Return the [x, y] coordinate for the center point of the cell that contains the specified text.  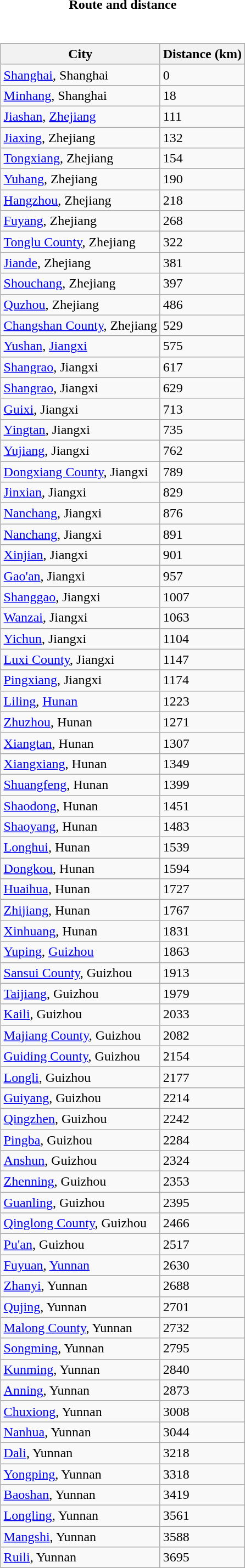
Longli, Guizhou [80, 1077]
575 [202, 346]
Dongkou, Hunan [80, 868]
1063 [202, 618]
1483 [202, 827]
397 [202, 284]
Xinjian, Jiangxi [80, 555]
Xiangxiang, Hunan [80, 764]
2840 [202, 1369]
2214 [202, 1098]
2701 [202, 1307]
Pingxiang, Jiangxi [80, 680]
529 [202, 325]
Minhang, Shanghai [80, 95]
2353 [202, 1182]
Malong County, Yunnan [80, 1328]
Yuhang, Zhejiang [80, 179]
Mangshi, Yunnan [80, 1537]
Pu'an, Guizhou [80, 1244]
3419 [202, 1495]
Zhijiang, Hunan [80, 910]
Tongxiang, Zhejiang [80, 159]
1863 [202, 952]
486 [202, 304]
Shouchang, Zhejiang [80, 284]
Yongping, Yunnan [80, 1474]
1147 [202, 659]
0 [202, 75]
111 [202, 116]
Tonglu County, Zhejiang [80, 242]
762 [202, 450]
190 [202, 179]
Taijiang, Guizhou [80, 994]
Xinhuang, Hunan [80, 931]
1271 [202, 722]
Nanhua, Yunnan [80, 1432]
735 [202, 430]
Zhenning, Guizhou [80, 1182]
3008 [202, 1411]
3695 [202, 1558]
Guixi, Jiangxi [80, 409]
Kaili, Guizhou [80, 1014]
891 [202, 534]
Zhanyi, Yunnan [80, 1286]
Shanghai, Shanghai [80, 75]
829 [202, 493]
Majiang County, Guizhou [80, 1035]
Anning, Yunnan [80, 1390]
381 [202, 263]
1223 [202, 701]
Qujing, Yunnan [80, 1307]
1594 [202, 868]
1727 [202, 889]
3561 [202, 1516]
132 [202, 138]
Qinglong County, Guizhou [80, 1223]
713 [202, 409]
Pingba, Guizhou [80, 1140]
1307 [202, 743]
2630 [202, 1265]
2242 [202, 1119]
1979 [202, 994]
Guanling, Guizhou [80, 1203]
2517 [202, 1244]
Shanggao, Jiangxi [80, 597]
1174 [202, 680]
Sansui County, Guizhou [80, 973]
218 [202, 200]
Qingzhen, Guizhou [80, 1119]
Luxi County, Jiangxi [80, 659]
2177 [202, 1077]
Shaodong, Hunan [80, 806]
2284 [202, 1140]
Yingtan, Jiangxi [80, 430]
Jiashan, Zhejiang [80, 116]
Songming, Yunnan [80, 1349]
617 [202, 367]
Longling, Yunnan [80, 1516]
Jiaxing, Zhejiang [80, 138]
Dali, Yunnan [80, 1453]
1539 [202, 848]
957 [202, 576]
Wanzai, Jiangxi [80, 618]
Huaihua, Hunan [80, 889]
2082 [202, 1035]
City [80, 54]
Guiyang, Guizhou [80, 1098]
1831 [202, 931]
Changshan County, Zhejiang [80, 325]
901 [202, 555]
3588 [202, 1537]
322 [202, 242]
Ruili, Yunnan [80, 1558]
18 [202, 95]
789 [202, 471]
876 [202, 514]
1767 [202, 910]
Xiangtan, Hunan [80, 743]
268 [202, 221]
2154 [202, 1056]
2033 [202, 1014]
Anshun, Guizhou [80, 1161]
Shaoyang, Hunan [80, 827]
2688 [202, 1286]
Dongxiang County, Jiangxi [80, 471]
Jiande, Zhejiang [80, 263]
3044 [202, 1432]
Kunming, Yunnan [80, 1369]
2732 [202, 1328]
2395 [202, 1203]
Liling, Hunan [80, 701]
Zhuzhou, Hunan [80, 722]
Yushan, Jiangxi [80, 346]
Shuangfeng, Hunan [80, 785]
2324 [202, 1161]
2873 [202, 1390]
Quzhou, Zhejiang [80, 304]
Hangzhou, Zhejiang [80, 200]
629 [202, 388]
3218 [202, 1453]
Yichun, Jiangxi [80, 639]
Longhui, Hunan [80, 848]
2466 [202, 1223]
Gao'an, Jiangxi [80, 576]
Baoshan, Yunnan [80, 1495]
2795 [202, 1349]
1349 [202, 764]
3318 [202, 1474]
1451 [202, 806]
1399 [202, 785]
Guiding County, Guizhou [80, 1056]
Jinxian, Jiangxi [80, 493]
Chuxiong, Yunnan [80, 1411]
1913 [202, 973]
1104 [202, 639]
Distance (km) [202, 54]
Fuyuan, Yunnan [80, 1265]
Yuping, Guizhou [80, 952]
Fuyang, Zhejiang [80, 221]
1007 [202, 597]
154 [202, 159]
Yujiang, Jiangxi [80, 450]
